Locate the cell with the specified text and output its [X, Y] center coordinate. 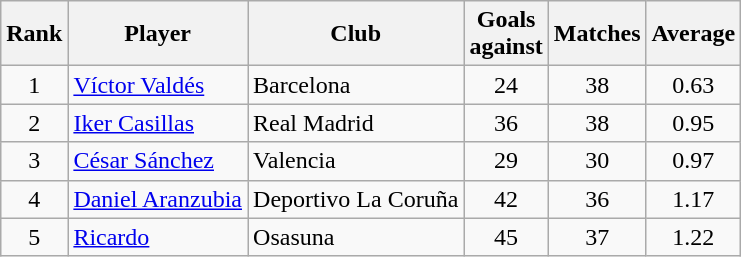
45 [506, 237]
Ricardo [158, 237]
1.22 [694, 237]
3 [34, 161]
1.17 [694, 199]
0.95 [694, 123]
5 [34, 237]
1 [34, 85]
Víctor Valdés [158, 85]
42 [506, 199]
Osasuna [356, 237]
Matches [597, 34]
24 [506, 85]
Player [158, 34]
Rank [34, 34]
César Sánchez [158, 161]
Deportivo La Coruña [356, 199]
Barcelona [356, 85]
Real Madrid [356, 123]
30 [597, 161]
37 [597, 237]
Iker Casillas [158, 123]
Valencia [356, 161]
2 [34, 123]
Goals against [506, 34]
Average [694, 34]
0.97 [694, 161]
4 [34, 199]
Daniel Aranzubia [158, 199]
29 [506, 161]
Club [356, 34]
0.63 [694, 85]
